Output the [X, Y] coordinate of the center of the cell containing the given text.  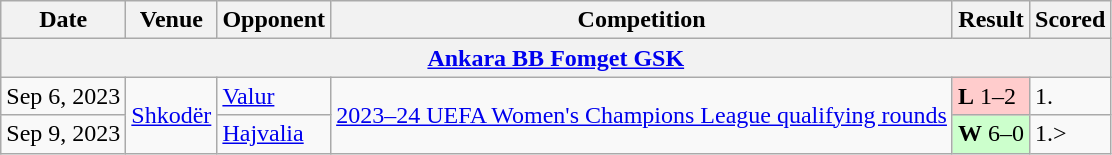
1. [1070, 96]
Competition [642, 20]
Shkodër [172, 115]
Hajvalia [274, 134]
Sep 9, 2023 [64, 134]
1.> [1070, 134]
2023–24 UEFA Women's Champions League qualifying rounds [642, 115]
Valur [274, 96]
L 1–2 [990, 96]
Result [990, 20]
Scored [1070, 20]
Ankara BB Fomget GSK [556, 58]
Venue [172, 20]
W 6–0 [990, 134]
Opponent [274, 20]
Date [64, 20]
Sep 6, 2023 [64, 96]
